Output the [X, Y] coordinate of the center of the cell containing the given text.  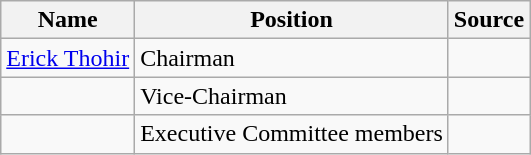
Name [68, 20]
Position [292, 20]
Chairman [292, 58]
Erick Thohir [68, 58]
Source [488, 20]
Executive Committee members [292, 134]
Vice-Chairman [292, 96]
